Detect which cell encompasses the target text, then output its (x, y) center coordinate. 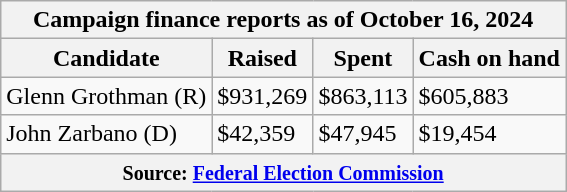
$605,883 (489, 96)
John Zarbano (D) (106, 134)
$42,359 (262, 134)
$863,113 (363, 96)
Raised (262, 58)
Spent (363, 58)
$19,454 (489, 134)
Candidate (106, 58)
Cash on hand (489, 58)
$47,945 (363, 134)
Glenn Grothman (R) (106, 96)
$931,269 (262, 96)
Source: Federal Election Commission (284, 172)
Campaign finance reports as of October 16, 2024 (284, 20)
